Identify which cell holds the provided text, then report its [X, Y] central coordinate. 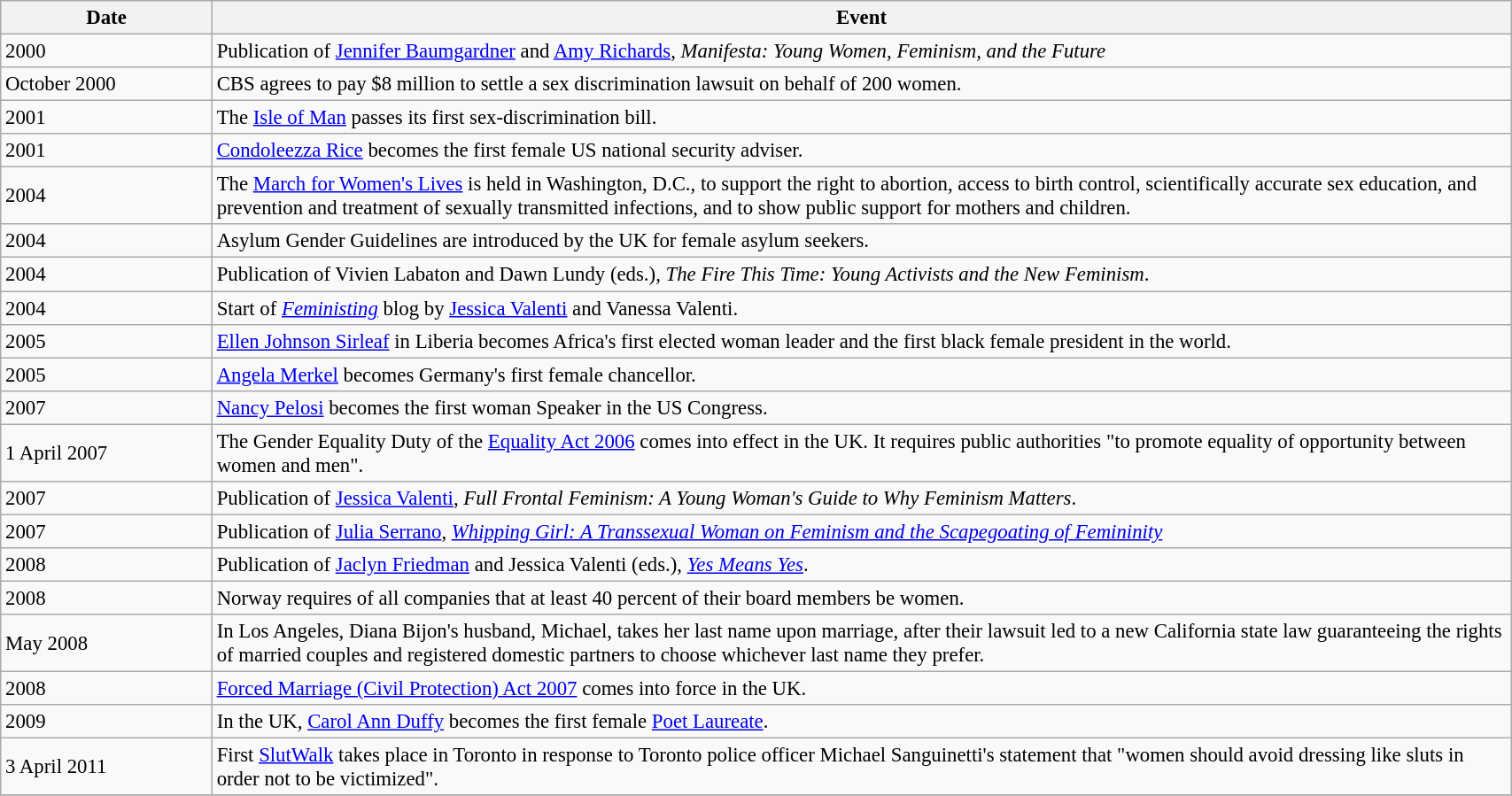
Publication of Julia Serrano, Whipping Girl: A Transsexual Woman on Feminism and the Scapegoating of Femininity [861, 531]
Asylum Gender Guidelines are introduced by the UK for female asylum seekers. [861, 242]
Publication of Vivien Labaton and Dawn Lundy (eds.), The Fire This Time: Young Activists and the New Feminism. [861, 274]
Forced Marriage (Civil Protection) Act 2007 comes into force in the UK. [861, 689]
Nancy Pelosi becomes the first woman Speaker in the US Congress. [861, 407]
Publication of Jessica Valenti, Full Frontal Feminism: A Young Woman's Guide to Why Feminism Matters. [861, 498]
2000 [106, 51]
Publication of Jaclyn Friedman and Jessica Valenti (eds.), Yes Means Yes. [861, 565]
1 April 2007 [106, 453]
May 2008 [106, 643]
Event [861, 18]
The Isle of Man passes its first sex-discrimination bill. [861, 118]
Publication of Jennifer Baumgardner and Amy Richards, Manifesta: Young Women, Feminism, and the Future [861, 51]
2009 [106, 722]
Date [106, 18]
Condoleezza Rice becomes the first female US national security adviser. [861, 151]
Norway requires of all companies that at least 40 percent of their board members be women. [861, 598]
Start of Feministing blog by Jessica Valenti and Vanessa Valenti. [861, 308]
October 2000 [106, 84]
3 April 2011 [106, 767]
In the UK, Carol Ann Duffy becomes the first female Poet Laureate. [861, 722]
Ellen Johnson Sirleaf in Liberia becomes Africa's first elected woman leader and the first black female president in the world. [861, 341]
Angela Merkel becomes Germany's first female chancellor. [861, 375]
CBS agrees to pay $8 million to settle a sex discrimination lawsuit on behalf of 200 women. [861, 84]
